Detect which cell encompasses the target text, then output its (X, Y) center coordinate. 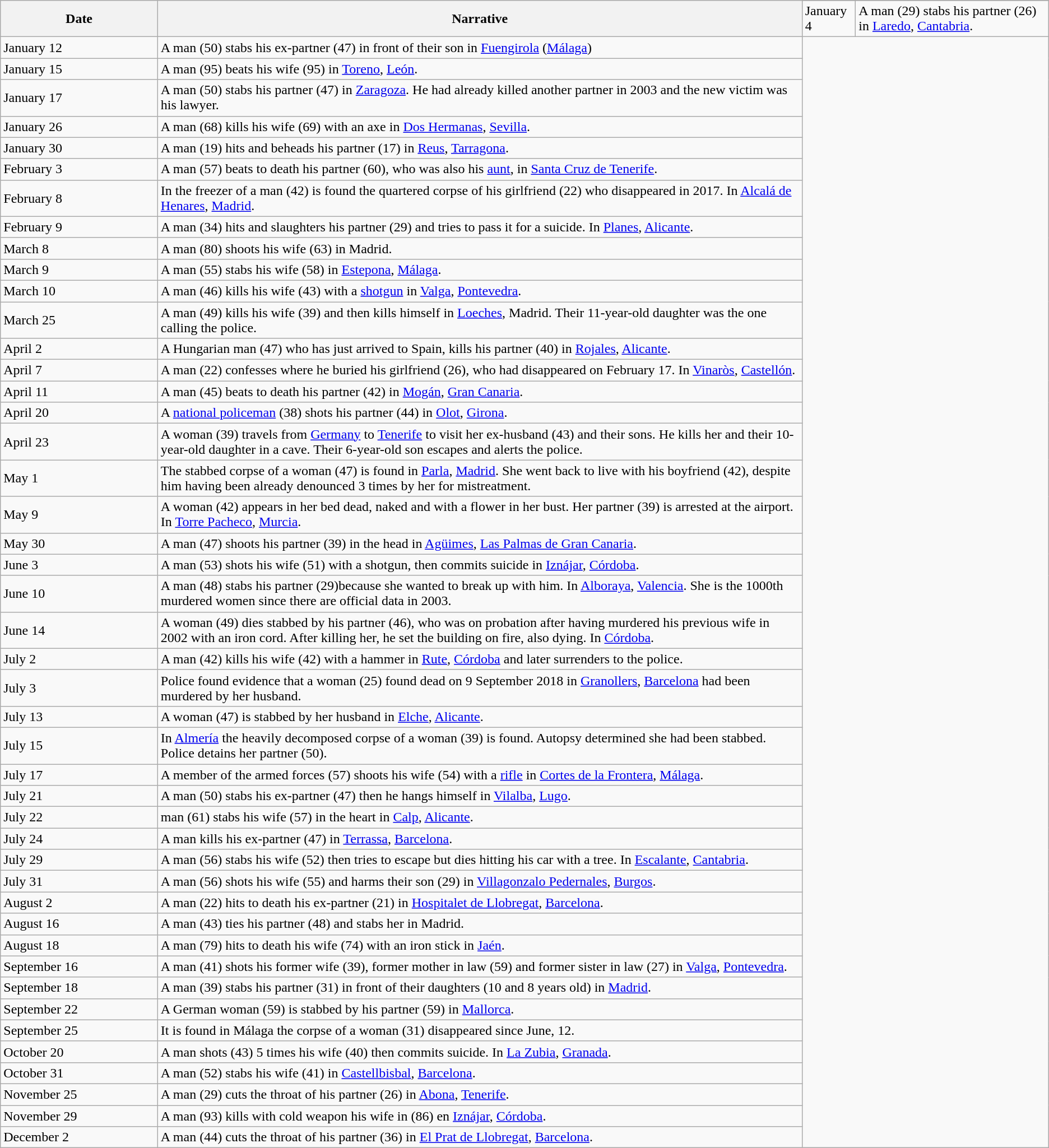
A man (53) shots his wife (51) with a shotgun, then commits suicide in Iznájar, Córdoba. (480, 565)
A woman (47) is stabbed by her husband in Elche, Alicante. (480, 717)
A man (68) kills his wife (69) with an axe in Dos Hermanas, Sevilla. (480, 127)
September 22 (80, 1009)
July 29 (80, 860)
November 29 (80, 1116)
June 3 (80, 565)
April 11 (80, 392)
A man (22) confesses where he buried his girlfriend (26), who had disappeared on February 17. In Vinaròs, Castellón. (480, 370)
A man (47) shoots his partner (39) in the head in Agüimes, Las Palmas de Gran Canaria. (480, 543)
July 15 (80, 745)
A man (57) beats to death his partner (60), who was also his aunt, in Santa Cruz de Tenerife. (480, 169)
April 23 (80, 441)
January 30 (80, 148)
January 12 (80, 48)
April 7 (80, 370)
A man (50) stabs his ex-partner (47) then he hangs himself in Vilalba, Lugo. (480, 796)
May 30 (80, 543)
October 31 (80, 1073)
Date (80, 19)
September 16 (80, 966)
A German woman (59) is stabbed by his partner (59) in Mallorca. (480, 1009)
May 9 (80, 514)
July 3 (80, 688)
February 8 (80, 198)
A man (44) cuts the throat of his partner (36) in El Prat de Llobregat, Barcelona. (480, 1137)
A man (19) hits and beheads his partner (17) in Reus, Tarragona. (480, 148)
March 25 (80, 319)
A man (34) hits and slaughters his partner (29) and tries to pass it for a suicide. In Planes, Alicante. (480, 227)
A man (56) stabs his wife (52) then tries to escape but dies hitting his car with a tree. In Escalante, Cantabria. (480, 860)
A man shots (43) 5 times his wife (40) then commits suicide. In La Zubia, Granada. (480, 1052)
A man (56) shots his wife (55) and harms their son (29) in Villagonzalo Pedernales, Burgos. (480, 881)
September 25 (80, 1030)
A man (80) shoots his wife (63) in Madrid. (480, 248)
June 14 (80, 630)
A man (50) stabs his partner (47) in Zaragoza. He had already killed another partner in 2003 and the new victim was his lawyer. (480, 97)
A member of the armed forces (57) shoots his wife (54) with a rifle in Cortes de la Frontera, Málaga. (480, 775)
March 10 (80, 291)
A man (41) shots his former wife (39), former mother in law (59) and former sister in law (27) in Valga, Pontevedra. (480, 966)
July 2 (80, 659)
A man (42) kills his wife (42) with a hammer in Rute, Córdoba and later surrenders to the police. (480, 659)
July 31 (80, 881)
March 8 (80, 248)
A man (79) hits to death his wife (74) with an iron stick in Jaén. (480, 945)
A man (45) beats to death his partner (42) in Mogán, Gran Canaria. (480, 392)
July 24 (80, 839)
A man (29) cuts the throat of his partner (26) in Abona, Tenerife. (480, 1094)
January 26 (80, 127)
A man (39) stabs his partner (31) in front of their daughters (10 and 8 years old) in Madrid. (480, 988)
Police found evidence that a woman (25) found dead on 9 September 2018 in Granollers, Barcelona had been murdered by her husband. (480, 688)
April 2 (80, 349)
A woman (42) appears in her bed dead, naked and with a flower in her bust. Her partner (39) is arrested at the airport. In Torre Pacheco, Murcia. (480, 514)
A man (29) stabs his partner (26) in Laredo, Cantabria. (953, 19)
A man (95) beats his wife (95) in Toreno, León. (480, 69)
October 20 (80, 1052)
A man (22) hits to death his ex-partner (21) in Hospitalet de Llobregat, Barcelona. (480, 903)
Narrative (480, 19)
March 9 (80, 269)
January 4 (829, 19)
July 21 (80, 796)
In the freezer of a man (42) is found the quartered corpse of his girlfriend (22) who disappeared in 2017. In Alcalá de Henares, Madrid. (480, 198)
June 10 (80, 594)
February 9 (80, 227)
December 2 (80, 1137)
January 15 (80, 69)
August 2 (80, 903)
A man (49) kills his wife (39) and then kills himself in Loeches, Madrid. Their 11-year-old daughter was the one calling the police. (480, 319)
February 3 (80, 169)
November 25 (80, 1094)
A national policeman (38) shots his partner (44) in Olot, Girona. (480, 413)
In Almería the heavily decomposed corpse of a woman (39) is found. Autopsy determined she had been stabbed. Police detains her partner (50). (480, 745)
January 17 (80, 97)
A man kills his ex-partner (47) in Terrassa, Barcelona. (480, 839)
A man (52) stabs his wife (41) in Castellbisbal, Barcelona. (480, 1073)
A man (46) kills his wife (43) with a shotgun in Valga, Pontevedra. (480, 291)
April 20 (80, 413)
July 22 (80, 817)
September 18 (80, 988)
August 18 (80, 945)
It is found in Málaga the corpse of a woman (31) disappeared since June, 12. (480, 1030)
July 17 (80, 775)
August 16 (80, 924)
man (61) stabs his wife (57) in the heart in Calp, Alicante. (480, 817)
A man (50) stabs his ex-partner (47) in front of their son in Fuengirola (Málaga) (480, 48)
A Hungarian man (47) who has just arrived to Spain, kills his partner (40) in Rojales, Alicante. (480, 349)
A man (55) stabs his wife (58) in Estepona, Málaga. (480, 269)
July 13 (80, 717)
May 1 (80, 478)
A man (93) kills with cold weapon his wife in (86) en Iznájar, Córdoba. (480, 1116)
A man (43) ties his partner (48) and stabs her in Madrid. (480, 924)
